Identify which cell holds the provided text, then report its (X, Y) central coordinate. 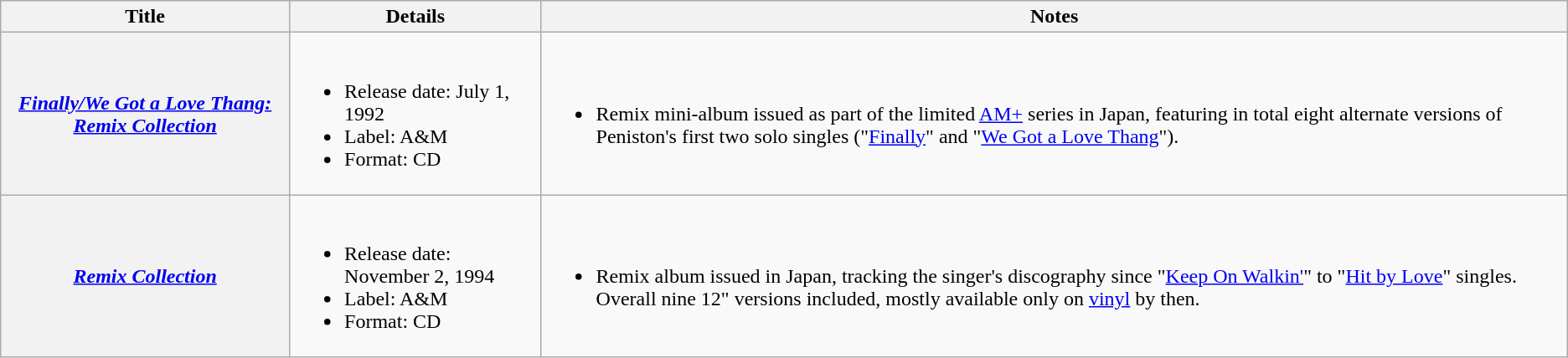
Notes (1054, 17)
Release date: July 1, 1992Label: A&M Format: CD (415, 114)
Finally/We Got a Love Thang: Remix Collection (146, 114)
Remix Collection (146, 276)
Details (415, 17)
Release date: November 2, 1994Label: A&M Format: CD (415, 276)
Title (146, 17)
